Detect which cell encompasses the target text, then output its (X, Y) center coordinate. 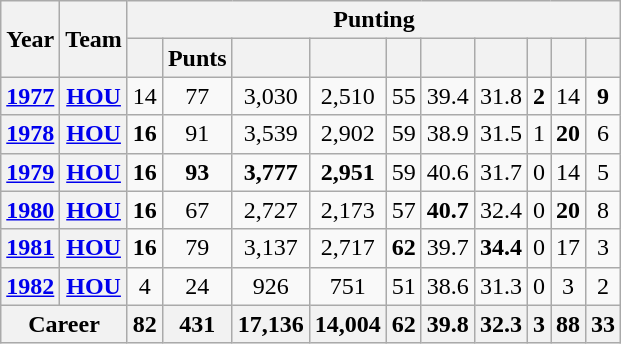
Punting (374, 20)
39.7 (448, 248)
32.3 (500, 324)
2,510 (348, 96)
77 (197, 96)
93 (197, 172)
Punts (197, 58)
38.9 (448, 134)
31.5 (500, 134)
17,136 (270, 324)
1982 (30, 286)
40.7 (448, 210)
2,717 (348, 248)
24 (197, 286)
1978 (30, 134)
88 (568, 324)
5 (604, 172)
2,902 (348, 134)
31.7 (500, 172)
1977 (30, 96)
2,951 (348, 172)
79 (197, 248)
Team (94, 39)
9 (604, 96)
1 (538, 134)
1980 (30, 210)
Career (64, 324)
3,030 (270, 96)
1981 (30, 248)
8 (604, 210)
39.8 (448, 324)
1979 (30, 172)
31.3 (500, 286)
34.4 (500, 248)
40.6 (448, 172)
51 (404, 286)
751 (348, 286)
431 (197, 324)
57 (404, 210)
2,173 (348, 210)
39.4 (448, 96)
82 (144, 324)
Year (30, 39)
55 (404, 96)
91 (197, 134)
3,539 (270, 134)
31.8 (500, 96)
38.6 (448, 286)
3,137 (270, 248)
32.4 (500, 210)
6 (604, 134)
2,727 (270, 210)
14,004 (348, 324)
67 (197, 210)
4 (144, 286)
926 (270, 286)
17 (568, 248)
33 (604, 324)
3,777 (270, 172)
